Determine the [x, y] coordinate at the center of the cell enclosing the given text.  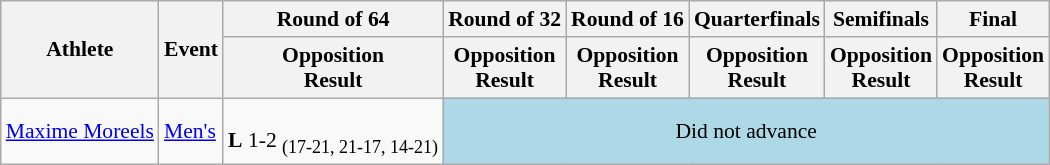
L 1-2 (17-21, 21-17, 14-21) [333, 132]
Event [191, 50]
Quarterfinals [757, 19]
Men's [191, 132]
Final [993, 19]
Maxime Moreels [80, 132]
Round of 16 [628, 19]
Round of 32 [504, 19]
Semifinals [881, 19]
Round of 64 [333, 19]
Did not advance [746, 132]
Athlete [80, 50]
